From the cell containing the given text, extract its center point as (x, y) coordinate. 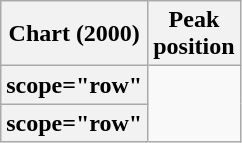
Chart (2000) (74, 34)
Peakposition (194, 34)
